Return (X, Y) of the center of cell containing provided text 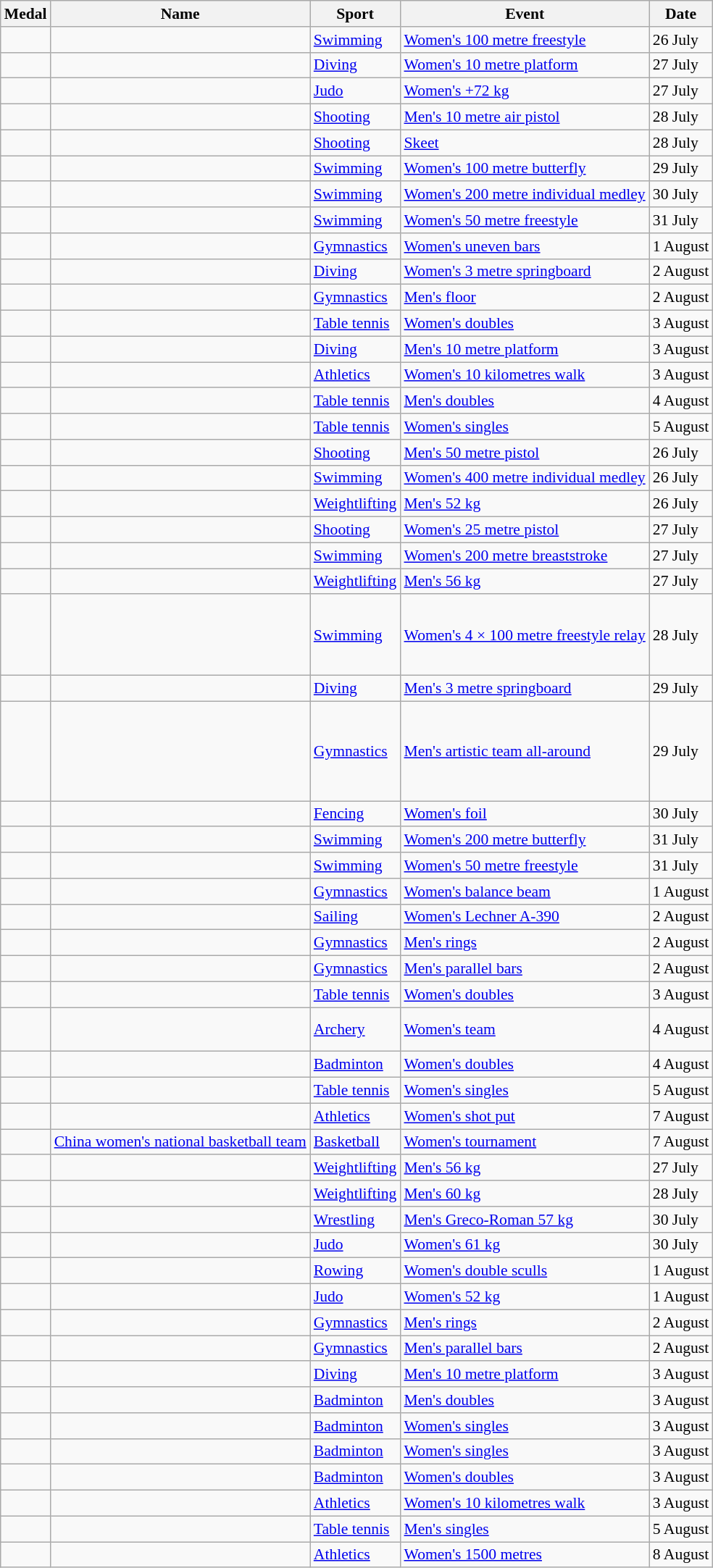
Women's team (525, 1030)
China women's national basketball team (180, 1142)
Women's double sculls (525, 1271)
Sport (355, 14)
Wrestling (355, 1220)
Women's 10 metre platform (525, 65)
Women's tournament (525, 1142)
Sailing (355, 917)
Men's 50 metre pistol (525, 453)
Women's 100 metre freestyle (525, 40)
Archery (355, 1030)
Women's 100 metre butterfly (525, 169)
Women's foil (525, 814)
Women's shot put (525, 1116)
Women's 25 metre pistol (525, 530)
Women's 61 kg (525, 1245)
Basketball (355, 1142)
Rowing (355, 1271)
Women's 200 metre butterfly (525, 840)
Women's 3 metre springboard (525, 272)
Women's 200 metre individual medley (525, 195)
Women's 200 metre breaststroke (525, 555)
Medal (26, 14)
Men's floor (525, 298)
Men's 52 kg (525, 504)
Men's 10 metre air pistol (525, 117)
Women's +72 kg (525, 91)
Skeet (525, 143)
8 August (681, 1555)
Women's 52 kg (525, 1297)
Event (525, 14)
Men's 3 metre springboard (525, 689)
Name (180, 14)
Women's 1500 metres (525, 1555)
Men's Greco-Roman 57 kg (525, 1220)
Men's singles (525, 1529)
Women's 4 × 100 metre freestyle relay (525, 635)
Women's uneven bars (525, 246)
Fencing (355, 814)
Women's balance beam (525, 892)
Men's 60 kg (525, 1194)
Women's 400 metre individual medley (525, 478)
Date (681, 14)
Women's Lechner A-390 (525, 917)
Men's artistic team all-around (525, 751)
